Return the (X, Y) coordinate for the center point of the cell that contains the specified text.  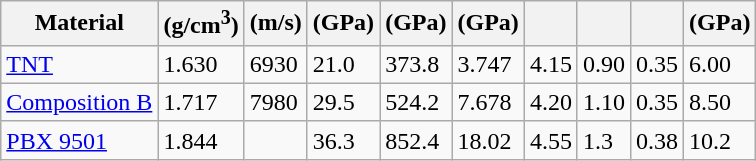
29.5 (343, 102)
7.678 (488, 102)
6930 (276, 64)
18.02 (488, 140)
524.2 (416, 102)
1.10 (604, 102)
Material (80, 24)
TNT (80, 64)
4.55 (550, 140)
(m/s) (276, 24)
10.2 (720, 140)
3.747 (488, 64)
7980 (276, 102)
4.20 (550, 102)
1.844 (201, 140)
373.8 (416, 64)
6.00 (720, 64)
1.3 (604, 140)
(g/cm3) (201, 24)
Composition B (80, 102)
1.630 (201, 64)
852.4 (416, 140)
21.0 (343, 64)
1.717 (201, 102)
4.15 (550, 64)
PBX 9501 (80, 140)
0.90 (604, 64)
0.38 (658, 140)
36.3 (343, 140)
8.50 (720, 102)
